Search for the cell housing the specified text and yield its [X, Y] center coordinate. 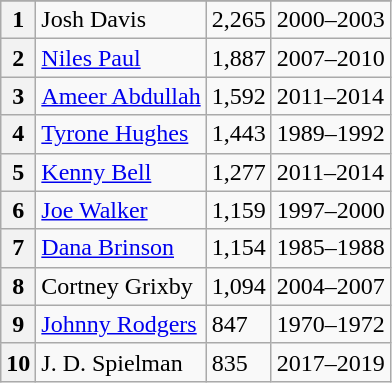
6 [18, 210]
Kenny Bell [121, 172]
Josh Davis [121, 20]
2,265 [238, 20]
1,094 [238, 286]
Johnny Rodgers [121, 324]
5 [18, 172]
835 [238, 362]
1,277 [238, 172]
Ameer Abdullah [121, 96]
Dana Brinson [121, 248]
1970–1972 [330, 324]
Joe Walker [121, 210]
1 [18, 20]
2017–2019 [330, 362]
8 [18, 286]
2000–2003 [330, 20]
7 [18, 248]
2 [18, 58]
Cortney Grixby [121, 286]
2007–2010 [330, 58]
3 [18, 96]
1,592 [238, 96]
1,887 [238, 58]
J. D. Spielman [121, 362]
2004–2007 [330, 286]
1997–2000 [330, 210]
9 [18, 324]
Tyrone Hughes [121, 134]
1,443 [238, 134]
4 [18, 134]
1985–1988 [330, 248]
1,159 [238, 210]
1,154 [238, 248]
10 [18, 362]
847 [238, 324]
Niles Paul [121, 58]
1989–1992 [330, 134]
